Find where the given text appears and provide that cell's center as (X, Y) coordinate. 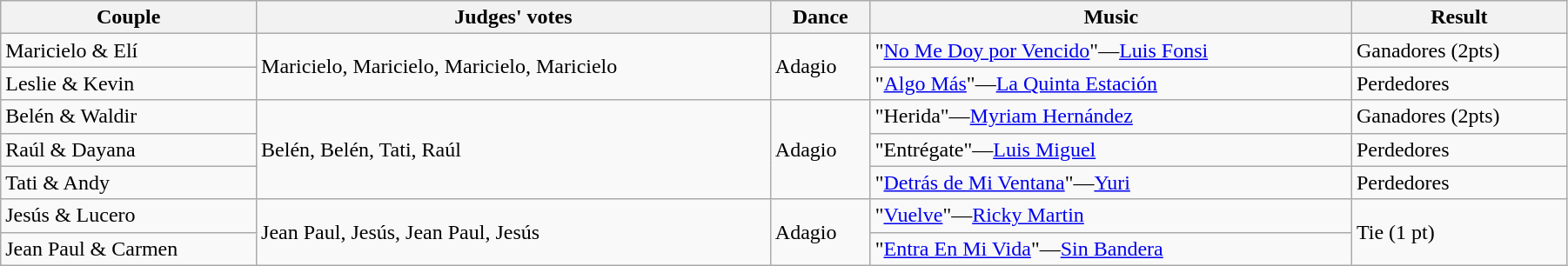
Dance (820, 17)
Result (1458, 17)
Belén, Belén, Tati, Raúl (513, 150)
Leslie & Kevin (129, 83)
Raúl & Dayana (129, 150)
Couple (129, 17)
Tie (1 pt) (1458, 232)
"Herida"—Myriam Hernández (1110, 116)
Maricielo & Elí (129, 50)
Jesús & Lucero (129, 216)
Judges' votes (513, 17)
"Entra En Mi Vida"—Sin Bandera (1110, 249)
Music (1110, 17)
Jean Paul, Jesús, Jean Paul, Jesús (513, 232)
Tati & Andy (129, 183)
"No Me Doy por Vencido"—Luis Fonsi (1110, 50)
Jean Paul & Carmen (129, 249)
Belén & Waldir (129, 116)
Maricielo, Maricielo, Maricielo, Maricielo (513, 67)
"Algo Más"—La Quinta Estación (1110, 83)
"Vuelve"—Ricky Martin (1110, 216)
"Entrégate"—Luis Miguel (1110, 150)
"Detrás de Mi Ventana"—Yuri (1110, 183)
